Output the [X, Y] coordinate of the center of the cell containing the given text.  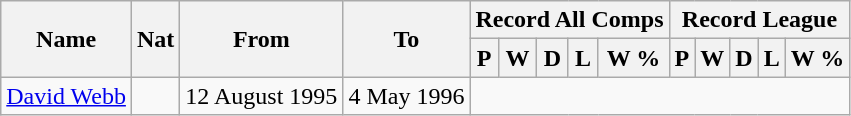
From [262, 39]
Name [66, 39]
To [406, 39]
Nat [155, 39]
12 August 1995 [262, 96]
4 May 1996 [406, 96]
David Webb [66, 96]
Record League [760, 20]
Record All Comps [570, 20]
